Locate the cell with the specified text and output its [x, y] center coordinate. 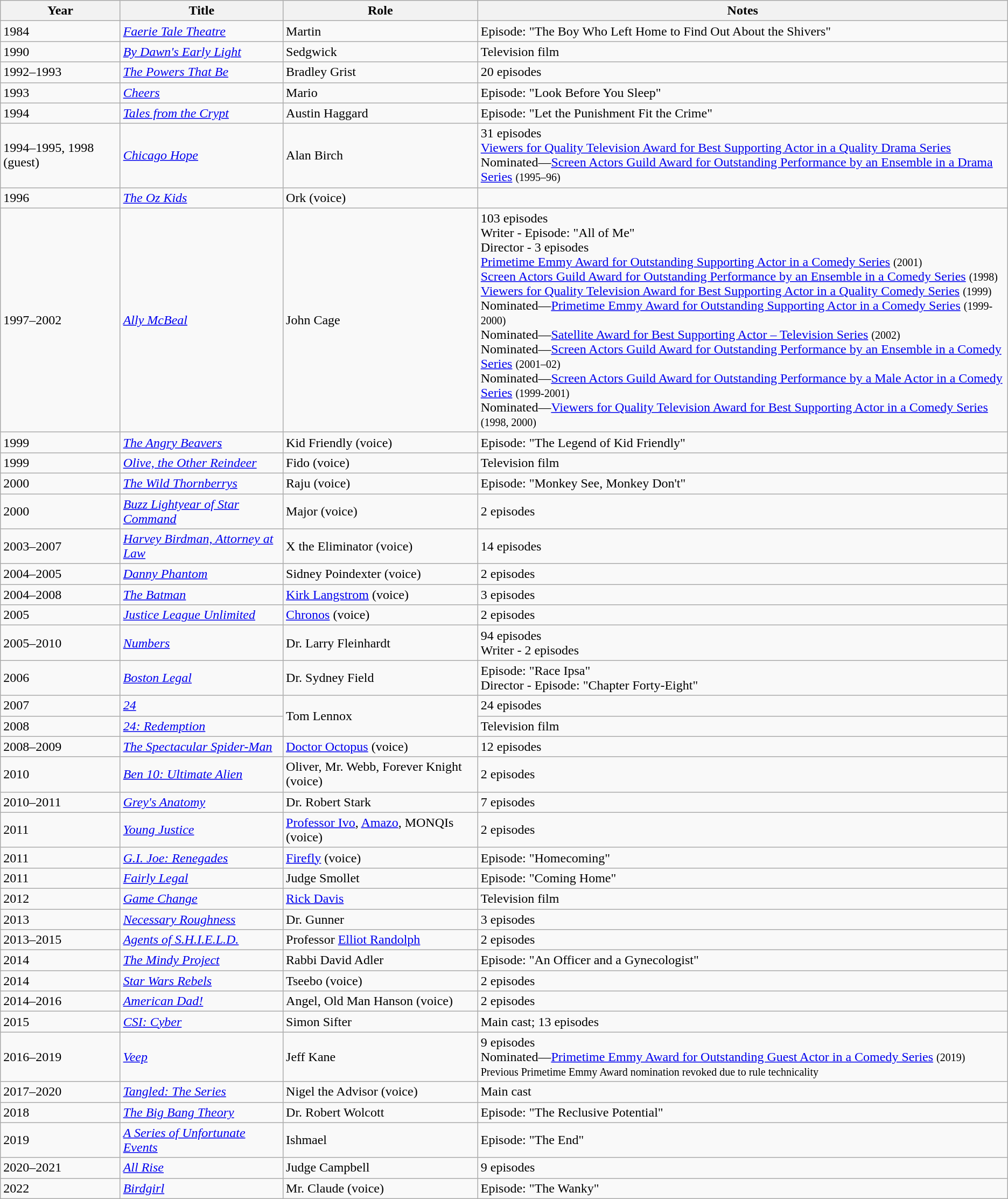
G.I. Joe: Renegades [201, 858]
Rabbi David Adler [381, 960]
1994–1995, 1998 (guest) [60, 155]
The Spectacular Spider-Man [201, 747]
A Series of Unfortunate Events [201, 1140]
Agents of S.H.I.E.L.D. [201, 940]
Buzz Lightyear of Star Command [201, 511]
Austin Haggard [381, 113]
2017–2020 [60, 1092]
Episode: "Race Ipsa" Director - Episode: "Chapter Forty-Eight" [743, 678]
Dr. Larry Fleinhardt [381, 643]
The Angry Beavers [201, 442]
Sedgwick [381, 52]
By Dawn's Early Light [201, 52]
2010–2011 [60, 802]
Dr. Robert Stark [381, 802]
Dr. Robert Wolcott [381, 1112]
24 [201, 706]
2008 [60, 726]
Main cast [743, 1092]
Tseebo (voice) [381, 981]
Mario [381, 93]
Episode: "The Legend of Kid Friendly" [743, 442]
CSI: Cyber [201, 1022]
Ishmael [381, 1140]
1990 [60, 52]
Danny Phantom [201, 574]
Necessary Roughness [201, 919]
Game Change [201, 898]
Episode: "Let the Punishment Fit the Crime" [743, 113]
24 episodes [743, 706]
12 episodes [743, 747]
Grey's Anatomy [201, 802]
Martin [381, 31]
Bradley Grist [381, 72]
Episode: "The Boy Who Left Home to Find Out About the Shivers" [743, 31]
Judge Smollet [381, 878]
Notes [743, 11]
Kid Friendly (voice) [381, 442]
2008–2009 [60, 747]
Boston Legal [201, 678]
Sidney Poindexter (voice) [381, 574]
1994 [60, 113]
Simon Sifter [381, 1022]
Fairly Legal [201, 878]
2004–2005 [60, 574]
All Rise [201, 1168]
Judge Campbell [381, 1168]
Chicago Hope [201, 155]
Olive, the Other Reindeer [201, 463]
Episode: "The Reclusive Potential" [743, 1112]
1996 [60, 198]
2022 [60, 1188]
Professor Elliot Randolph [381, 940]
Rick Davis [381, 898]
2015 [60, 1022]
The Wild Thornberrys [201, 483]
Angel, Old Man Hanson (voice) [381, 1001]
Birdgirl [201, 1188]
Ally McBeal [201, 320]
1997–2002 [60, 320]
Role [381, 11]
Tangled: The Series [201, 1092]
Professor Ivo, Amazo, MONQIs (voice) [381, 829]
X the Eliminator (voice) [381, 546]
Oliver, Mr. Webb, Forever Knight (voice) [381, 775]
Harvey Birdman, Attorney at Law [201, 546]
24: Redemption [201, 726]
Episode: "Homecoming" [743, 858]
Year [60, 11]
Episode: "The End" [743, 1140]
2010 [60, 775]
2018 [60, 1112]
Jeff Kane [381, 1057]
Episode: "The Wanky" [743, 1188]
Doctor Octopus (voice) [381, 747]
2016–2019 [60, 1057]
2014–2016 [60, 1001]
2005–2010 [60, 643]
Firefly (voice) [381, 858]
Chronos (voice) [381, 615]
2004–2008 [60, 595]
14 episodes [743, 546]
American Dad! [201, 1001]
2019 [60, 1140]
1992–1993 [60, 72]
2007 [60, 706]
2005 [60, 615]
Title [201, 11]
94 episodes Writer - 2 episodes [743, 643]
Nigel the Advisor (voice) [381, 1092]
Alan Birch [381, 155]
John Cage [381, 320]
2003–2007 [60, 546]
Ork (voice) [381, 198]
2013–2015 [60, 940]
Veep [201, 1057]
Episode: "Coming Home" [743, 878]
Numbers [201, 643]
Cheers [201, 93]
Mr. Claude (voice) [381, 1188]
Fido (voice) [381, 463]
20 episodes [743, 72]
1984 [60, 31]
Justice League Unlimited [201, 615]
Kirk Langstrom (voice) [381, 595]
Tom Lennox [381, 716]
Episode: "An Officer and a Gynecologist" [743, 960]
Ben 10: Ultimate Alien [201, 775]
7 episodes [743, 802]
Episode: "Look Before You Sleep" [743, 93]
The Big Bang Theory [201, 1112]
The Mindy Project [201, 960]
Faerie Tale Theatre [201, 31]
Raju (voice) [381, 483]
9 episodes [743, 1168]
2013 [60, 919]
The Powers That Be [201, 72]
1993 [60, 93]
Dr. Sydney Field [381, 678]
The Batman [201, 595]
Main cast; 13 episodes [743, 1022]
Tales from the Crypt [201, 113]
2006 [60, 678]
Episode: "Monkey See, Monkey Don't" [743, 483]
2012 [60, 898]
Star Wars Rebels [201, 981]
2020–2021 [60, 1168]
Major (voice) [381, 511]
The Oz Kids [201, 198]
Dr. Gunner [381, 919]
Young Justice [201, 829]
